Locate the cell with the specified text and output its [x, y] center coordinate. 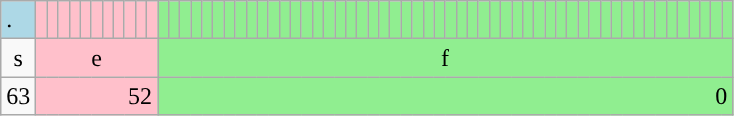
f [446, 58]
s [18, 58]
52 [97, 96]
0 [446, 96]
63 [18, 96]
e [97, 58]
. [18, 20]
